For the text-containing cell, return its midpoint in [x, y] coordinate format. 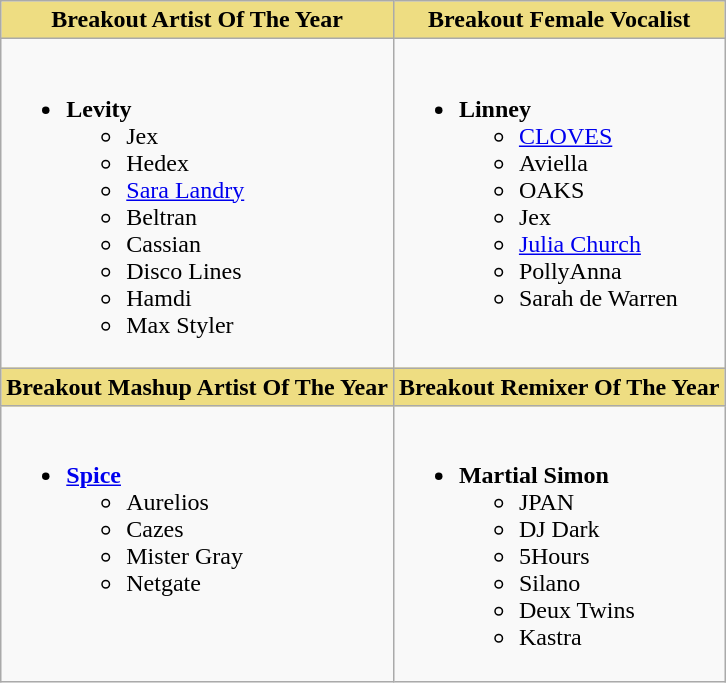
SpiceAureliosCazesMister GrayNetgate [198, 544]
Martial SimonJPANDJ Dark5HoursSilanoDeux TwinsKastra [558, 544]
Breakout Remixer Of The Year [558, 387]
LevityJexHedexSara LandryBeltranCassianDisco LinesHamdiMax Styler [198, 204]
LinneyCLOVESAviellaOAKSJexJulia ChurchPollyAnnaSarah de Warren [558, 204]
Breakout Female Vocalist [558, 20]
Breakout Mashup Artist Of The Year [198, 387]
Breakout Artist Of The Year [198, 20]
